Find where the given text appears and provide that cell's center as (x, y) coordinate. 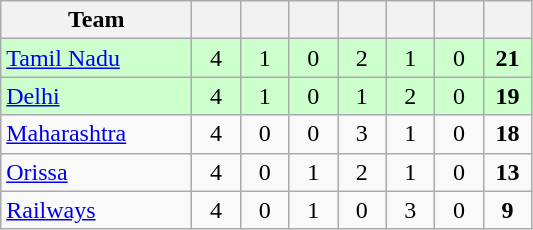
18 (508, 134)
Delhi (96, 96)
21 (508, 58)
Railways (96, 210)
Tamil Nadu (96, 58)
9 (508, 210)
13 (508, 172)
Team (96, 20)
Orissa (96, 172)
Maharashtra (96, 134)
19 (508, 96)
